Return [x, y] of the center of cell containing provided text 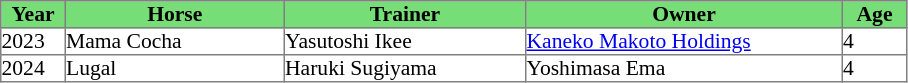
2023 [33, 42]
Yoshimasa Ema [684, 68]
Lugal [174, 68]
Age [874, 14]
Yasutoshi Ikee [405, 42]
Kaneko Makoto Holdings [684, 42]
Year [33, 14]
Trainer [405, 14]
Owner [684, 14]
Mama Cocha [174, 42]
Horse [174, 14]
Haruki Sugiyama [405, 68]
2024 [33, 68]
